Identify which cell holds the provided text, then report its (x, y) central coordinate. 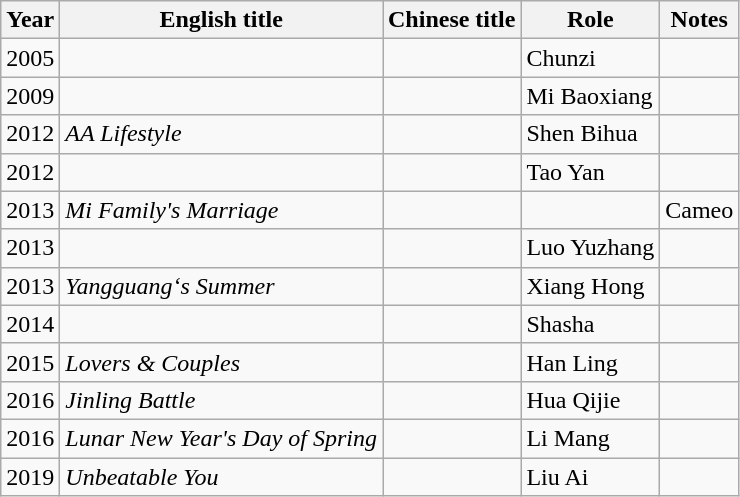
Luo Yuzhang (590, 248)
Jinling Battle (222, 400)
Mi Family's Marriage (222, 210)
2014 (30, 324)
Year (30, 20)
Notes (700, 20)
Liu Ai (590, 477)
Yangguang‘s Summer (222, 286)
2015 (30, 362)
2009 (30, 96)
English title (222, 20)
Chunzi (590, 58)
Chinese title (451, 20)
2019 (30, 477)
Li Mang (590, 438)
Cameo (700, 210)
Shasha (590, 324)
Han Ling (590, 362)
Mi Baoxiang (590, 96)
AA Lifestyle (222, 134)
2005 (30, 58)
Lovers & Couples (222, 362)
Lunar New Year's Day of Spring (222, 438)
Xiang Hong (590, 286)
Unbeatable You (222, 477)
Role (590, 20)
Hua Qijie (590, 400)
Tao Yan (590, 172)
Shen Bihua (590, 134)
